Locate the cell with the specified text and output its (x, y) center coordinate. 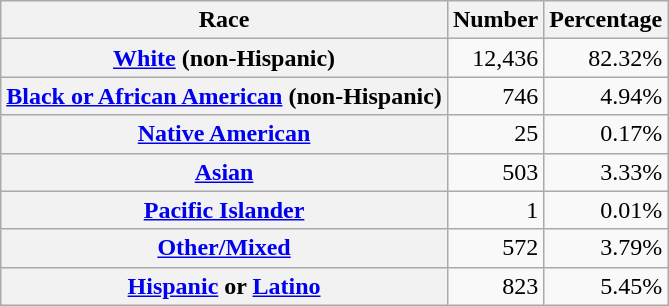
503 (495, 172)
4.94% (606, 96)
0.01% (606, 210)
1 (495, 210)
Native American (224, 134)
3.33% (606, 172)
3.79% (606, 248)
Pacific Islander (224, 210)
25 (495, 134)
12,436 (495, 58)
5.45% (606, 286)
Race (224, 20)
Other/Mixed (224, 248)
Black or African American (non-Hispanic) (224, 96)
Number (495, 20)
823 (495, 286)
0.17% (606, 134)
746 (495, 96)
Hispanic or Latino (224, 286)
572 (495, 248)
82.32% (606, 58)
Asian (224, 172)
Percentage (606, 20)
White (non-Hispanic) (224, 58)
